Return [X, Y] of the center of cell containing provided text 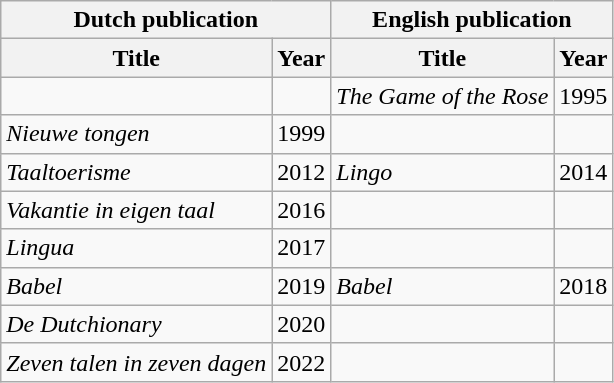
The Game of the Rose [442, 96]
2019 [302, 286]
1999 [302, 134]
2022 [302, 362]
2016 [302, 210]
Taaltoerisme [136, 172]
English publication [472, 20]
2014 [584, 172]
2017 [302, 248]
2012 [302, 172]
Lingua [136, 248]
1995 [584, 96]
2018 [584, 286]
Zeven talen in zeven dagen [136, 362]
Vakantie in eigen taal [136, 210]
Nieuwe tongen [136, 134]
Lingo [442, 172]
De Dutchionary [136, 324]
Dutch publication [166, 20]
2020 [302, 324]
